Scan for the cell matching the given text and deliver its (x, y) coordinate at center. 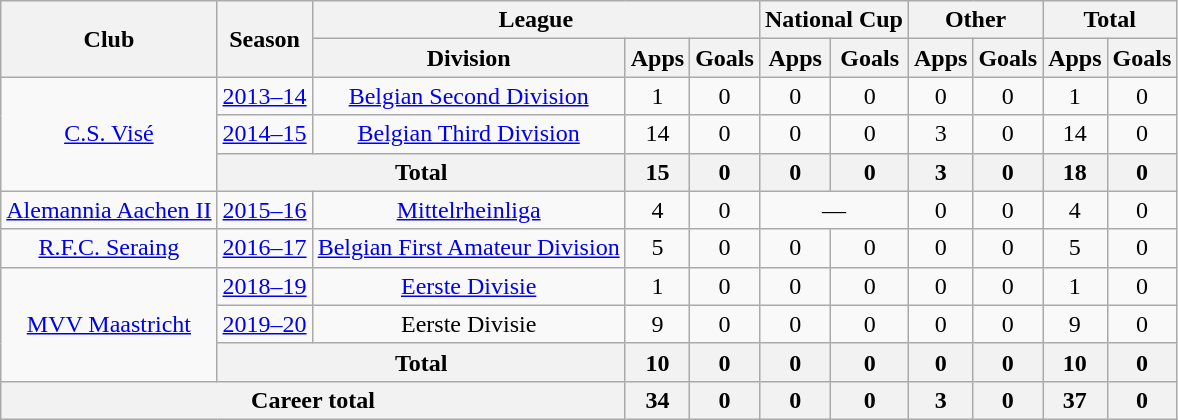
C.S. Visé (109, 134)
Division (468, 58)
37 (1075, 400)
18 (1075, 172)
2013–14 (264, 96)
2016–17 (264, 248)
— (834, 210)
National Cup (834, 20)
Other (975, 20)
Club (109, 39)
Alemannia Aachen II (109, 210)
MVV Maastricht (109, 324)
R.F.C. Seraing (109, 248)
15 (657, 172)
Belgian Second Division (468, 96)
2014–15 (264, 134)
Career total (313, 400)
Belgian Third Division (468, 134)
League (536, 20)
Season (264, 39)
34 (657, 400)
2015–16 (264, 210)
2018–19 (264, 286)
2019–20 (264, 324)
Belgian First Amateur Division (468, 248)
Mittelrheinliga (468, 210)
